Locate the cell with the specified text and output its [X, Y] center coordinate. 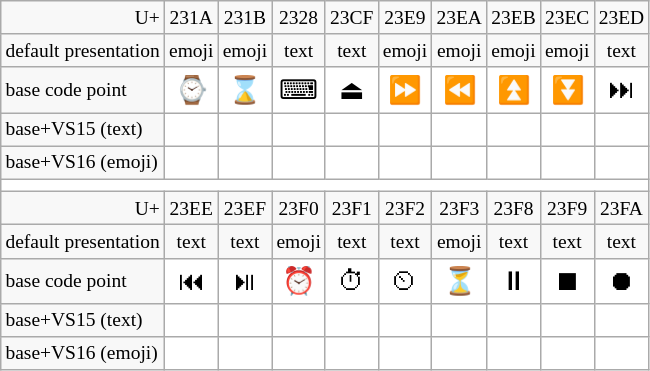
231A [191, 18]
⏯ [245, 280]
23ED [622, 18]
23EC [567, 18]
23F8 [514, 208]
2328 [299, 18]
23F9 [567, 208]
⏮ [191, 280]
23EB [514, 18]
⏲ [405, 280]
⏩ [405, 90]
⏰ [299, 280]
⌨ [299, 90]
23EF [245, 208]
231B [245, 18]
⏺ [622, 280]
⏳ [460, 280]
⏬ [567, 90]
23CF [352, 18]
⌚ [191, 90]
23F1 [352, 208]
23EA [460, 18]
⏫ [514, 90]
23F3 [460, 208]
⏏ [352, 90]
23F0 [299, 208]
23F2 [405, 208]
23FA [622, 208]
⏹ [567, 280]
⏪ [460, 90]
⌛ [245, 90]
23E9 [405, 18]
23EE [191, 208]
⏱ [352, 280]
⏸ [514, 280]
⏭ [622, 90]
